Identify which cell holds the provided text, then report its (X, Y) central coordinate. 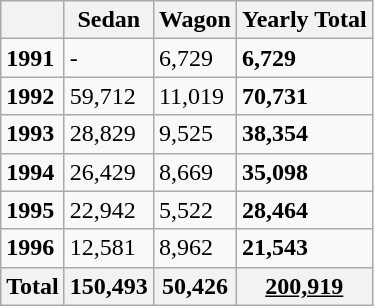
22,942 (108, 210)
1994 (33, 172)
5,522 (194, 210)
Sedan (108, 20)
26,429 (108, 172)
8,669 (194, 172)
200,919 (304, 286)
12,581 (108, 248)
1995 (33, 210)
Yearly Total (304, 20)
8,962 (194, 248)
11,019 (194, 96)
28,829 (108, 134)
150,493 (108, 286)
50,426 (194, 286)
Total (33, 286)
1996 (33, 248)
28,464 (304, 210)
1991 (33, 58)
Wagon (194, 20)
38,354 (304, 134)
9,525 (194, 134)
1992 (33, 96)
35,098 (304, 172)
- (108, 58)
59,712 (108, 96)
21,543 (304, 248)
70,731 (304, 96)
1993 (33, 134)
